Provide the [X, Y] coordinate of the cell's center where the given text is located.  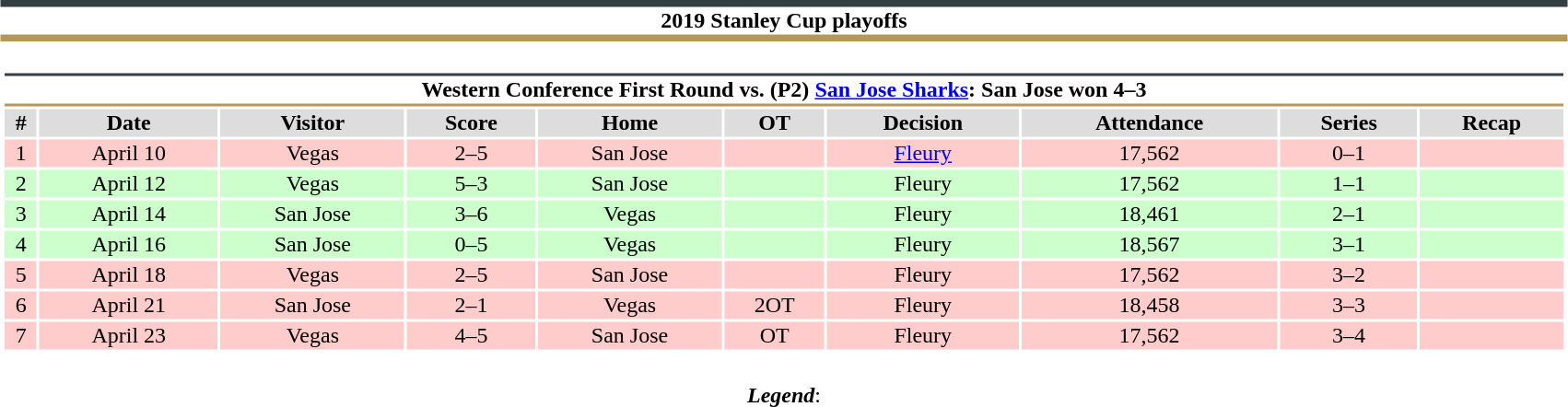
Date [129, 122]
Series [1349, 122]
Attendance [1149, 122]
Recap [1491, 122]
3–2 [1349, 275]
0–1 [1349, 154]
2OT [774, 305]
April 12 [129, 183]
Score [471, 122]
Western Conference First Round vs. (P2) San Jose Sharks: San Jose won 4–3 [783, 90]
April 18 [129, 275]
4–5 [471, 336]
0–5 [471, 244]
# [20, 122]
18,567 [1149, 244]
2 [20, 183]
18,458 [1149, 305]
5 [20, 275]
April 10 [129, 154]
April 23 [129, 336]
April 16 [129, 244]
3 [20, 215]
April 21 [129, 305]
6 [20, 305]
Visitor [312, 122]
5–3 [471, 183]
4 [20, 244]
April 14 [129, 215]
1 [20, 154]
3–4 [1349, 336]
3–1 [1349, 244]
Decision [923, 122]
7 [20, 336]
1–1 [1349, 183]
Home [630, 122]
18,461 [1149, 215]
3–3 [1349, 305]
2019 Stanley Cup playoffs [784, 20]
3–6 [471, 215]
